Detect which cell encompasses the target text, then output its [X, Y] center coordinate. 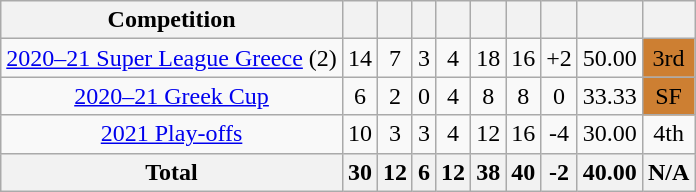
14 [360, 58]
2020–21 Greek Cup [172, 96]
40.00 [610, 172]
3rd [668, 58]
7 [394, 58]
33.33 [610, 96]
4th [668, 134]
SF [668, 96]
-2 [560, 172]
30 [360, 172]
2021 Play-offs [172, 134]
38 [488, 172]
10 [360, 134]
40 [524, 172]
+2 [560, 58]
2 [394, 96]
-4 [560, 134]
30.00 [610, 134]
Competition [172, 20]
N/A [668, 172]
Total [172, 172]
50.00 [610, 58]
2020–21 Super League Greece (2) [172, 58]
18 [488, 58]
